Return [X, Y] of the center of cell containing provided text 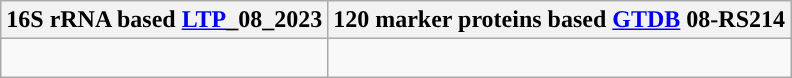
16S rRNA based LTP_08_2023 [164, 20]
120 marker proteins based GTDB 08-RS214 [560, 20]
